Provide the (x, y) coordinate of the cell's center where the given text is located.  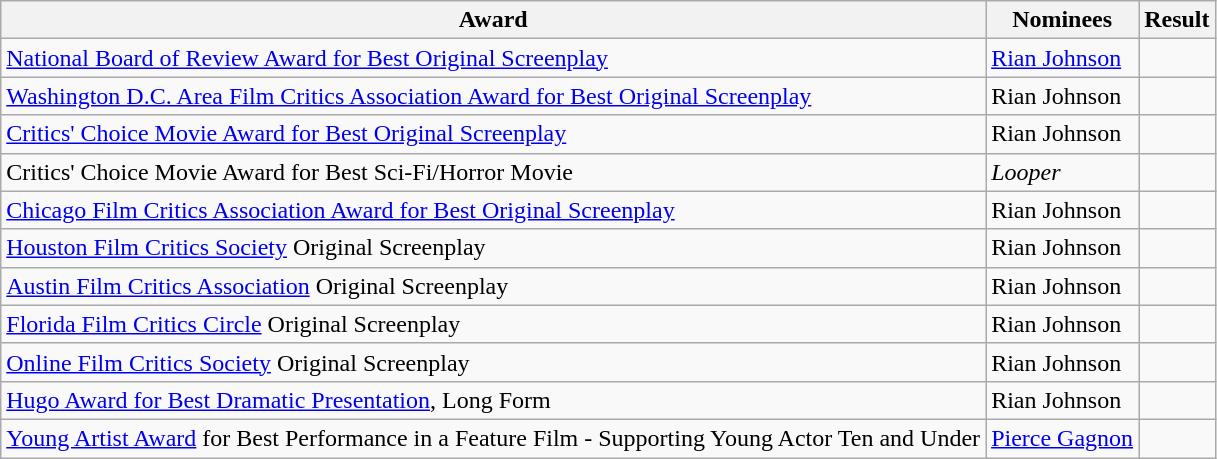
Washington D.C. Area Film Critics Association Award for Best Original Screenplay (494, 96)
Online Film Critics Society Original Screenplay (494, 362)
Young Artist Award for Best Performance in a Feature Film - Supporting Young Actor Ten and Under (494, 438)
Austin Film Critics Association Original Screenplay (494, 286)
National Board of Review Award for Best Original Screenplay (494, 58)
Looper (1062, 172)
Pierce Gagnon (1062, 438)
Critics' Choice Movie Award for Best Sci-Fi/Horror Movie (494, 172)
Award (494, 20)
Chicago Film Critics Association Award for Best Original Screenplay (494, 210)
Critics' Choice Movie Award for Best Original Screenplay (494, 134)
Houston Film Critics Society Original Screenplay (494, 248)
Nominees (1062, 20)
Result (1177, 20)
Hugo Award for Best Dramatic Presentation, Long Form (494, 400)
Florida Film Critics Circle Original Screenplay (494, 324)
